Detect which cell encompasses the target text, then output its (X, Y) center coordinate. 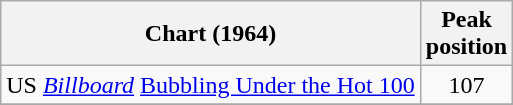
107 (466, 85)
Peakposition (466, 34)
US Billboard Bubbling Under the Hot 100 (211, 85)
Chart (1964) (211, 34)
